Find where the given text appears and provide that cell's center as (X, Y) coordinate. 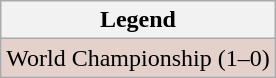
Legend (138, 20)
World Championship (1–0) (138, 58)
